Search for the cell housing the specified text and yield its (X, Y) center coordinate. 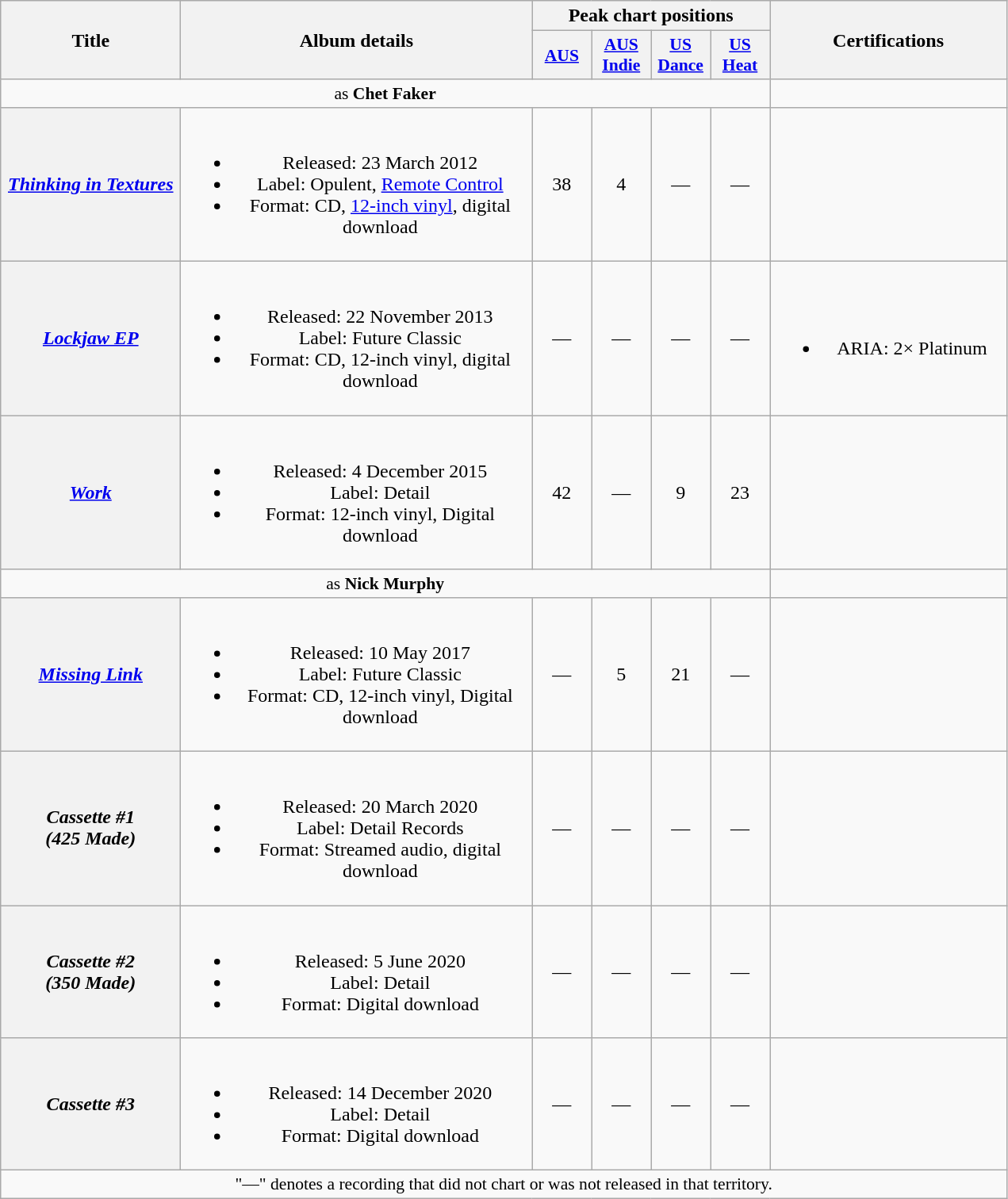
Missing Link (90, 674)
"—" denotes a recording that did not chart or was not released in that territory. (504, 1185)
38 (561, 185)
42 (561, 492)
4 (622, 185)
as Chet Faker (385, 94)
Cassette #3 (90, 1104)
as Nick Murphy (385, 584)
Released: 23 March 2012Label: Opulent, Remote ControlFormat: CD, 12-inch vinyl, digital download (357, 185)
Cassette #1(425 Made) (90, 828)
Thinking in Textures (90, 185)
Released: 5 June 2020 Label: DetailFormat: Digital download (357, 972)
Lockjaw EP (90, 339)
AUSIndie (622, 56)
Album details (357, 40)
Work (90, 492)
Peak chart positions (651, 16)
USHeat (741, 56)
21 (680, 674)
5 (622, 674)
Released: 22 November 2013 Label: Future ClassicFormat: CD, 12-inch vinyl, digital download (357, 339)
Certifications (888, 40)
USDance (680, 56)
Released: 20 March 2020 Label: Detail RecordsFormat: Streamed audio, digital download (357, 828)
ARIA: 2× Platinum (888, 339)
Released: 14 December 2020 Label: DetailFormat: Digital download (357, 1104)
Cassette #2(350 Made) (90, 972)
23 (741, 492)
Released: 4 December 2015 Label: DetailFormat: 12-inch vinyl, Digital download (357, 492)
AUS (561, 56)
Title (90, 40)
Released: 10 May 2017 Label: Future ClassicFormat: CD, 12-inch vinyl, Digital download (357, 674)
9 (680, 492)
